Provide the (x, y) coordinate of the cell's center where the given text is located.  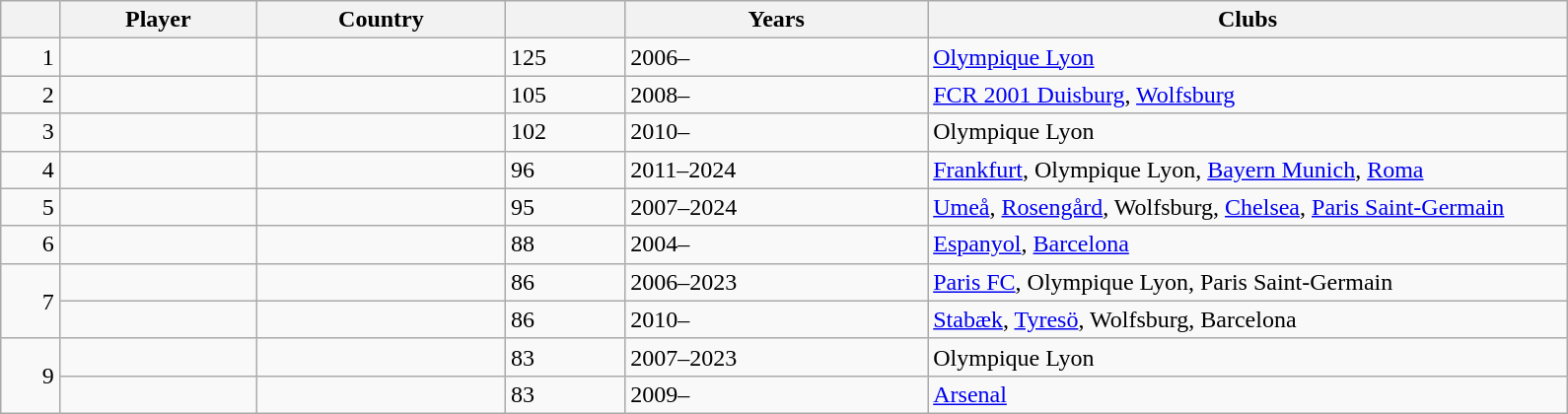
Paris FC, Olympique Lyon, Paris Saint-Germain (1248, 282)
Years (777, 20)
5 (30, 207)
9 (30, 376)
Stabæk, Tyresö, Wolfsburg, Barcelona (1248, 319)
Umeå, Rosengård, Wolfsburg, Chelsea, Paris Saint-Germain (1248, 207)
Clubs (1248, 20)
Country (381, 20)
96 (564, 170)
2007–2023 (777, 357)
Arsenal (1248, 394)
7 (30, 301)
4 (30, 170)
125 (564, 57)
Frankfurt, Olympique Lyon, Bayern Munich, Roma (1248, 170)
2007–2024 (777, 207)
2011–2024 (777, 170)
Espanyol, Barcelona (1248, 244)
2004– (777, 244)
2006–2023 (777, 282)
2009– (777, 394)
1 (30, 57)
3 (30, 132)
88 (564, 244)
2 (30, 95)
95 (564, 207)
2006– (777, 57)
2008– (777, 95)
105 (564, 95)
FCR 2001 Duisburg, Wolfsburg (1248, 95)
Player (158, 20)
102 (564, 132)
6 (30, 244)
